Pinpoint the cell where the given text exists, returning its [X, Y] midpoint coordinate. 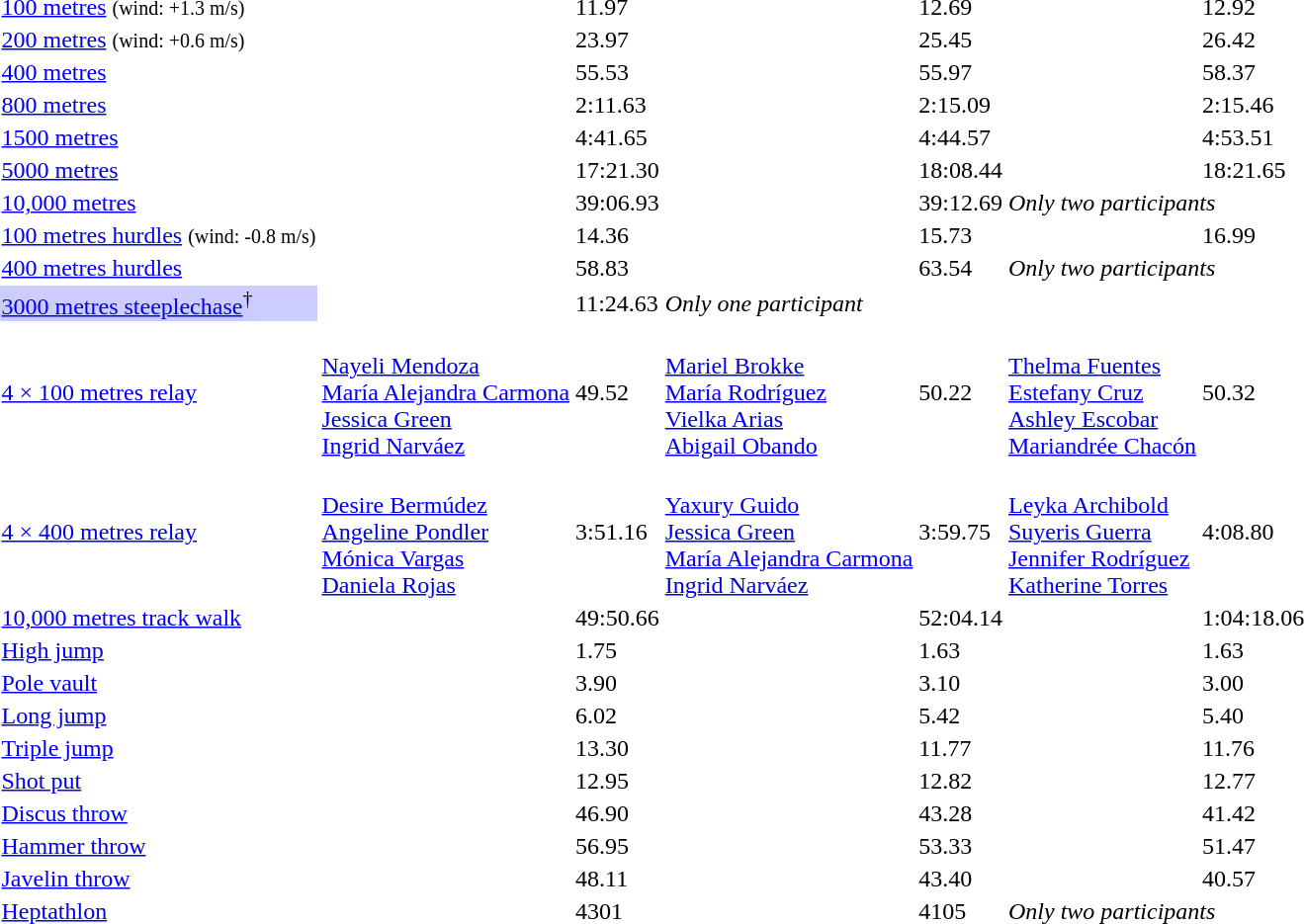
Desire BermúdezAngeline PondlerMónica VargasDaniela Rojas [446, 532]
48.11 [618, 879]
23.97 [618, 40]
2:15.09 [961, 105]
Nayeli MendozaMaría Alejandra CarmonaJessica GreenIngrid Narváez [446, 392]
4 × 100 metres relay [158, 392]
3000 metres steeplechase† [158, 303]
17:21.30 [618, 170]
4:41.65 [618, 137]
55.97 [961, 72]
Pole vault [158, 683]
43.28 [961, 813]
Thelma FuentesEstefany CruzAshley EscobarMariandrée Chacón [1103, 392]
5.42 [961, 715]
10,000 metres [158, 203]
4 × 400 metres relay [158, 532]
6.02 [618, 715]
Hammer throw [158, 846]
Leyka ArchiboldSuyeris GuerraJennifer RodríguezKatherine Torres [1103, 532]
800 metres [158, 105]
1.75 [618, 650]
14.36 [618, 235]
39:06.93 [618, 203]
53.33 [961, 846]
Mariel BrokkeMaría RodríguezVielka AriasAbigail Obando [789, 392]
Triple jump [158, 748]
63.54 [961, 268]
4:44.57 [961, 137]
200 metres (wind: +0.6 m/s) [158, 40]
49.52 [618, 392]
58.83 [618, 268]
Yaxury GuidoJessica GreenMaría Alejandra CarmonaIngrid Narváez [789, 532]
39:12.69 [961, 203]
25.45 [961, 40]
55.53 [618, 72]
52:04.14 [961, 618]
56.95 [618, 846]
5000 metres [158, 170]
18:08.44 [961, 170]
Long jump [158, 715]
12.95 [618, 781]
13.30 [618, 748]
10,000 metres track walk [158, 618]
100 metres hurdles (wind: -0.8 m/s) [158, 235]
43.40 [961, 879]
1.63 [961, 650]
2:11.63 [618, 105]
46.90 [618, 813]
Shot put [158, 781]
15.73 [961, 235]
High jump [158, 650]
400 metres [158, 72]
50.22 [961, 392]
12.82 [961, 781]
11.77 [961, 748]
Javelin throw [158, 879]
3.90 [618, 683]
3.10 [961, 683]
11:24.63 [618, 303]
49:50.66 [618, 618]
3:59.75 [961, 532]
400 metres hurdles [158, 268]
1500 metres [158, 137]
3:51.16 [618, 532]
Discus throw [158, 813]
